Determine the (x, y) coordinate at the center of the cell enclosing the given text.  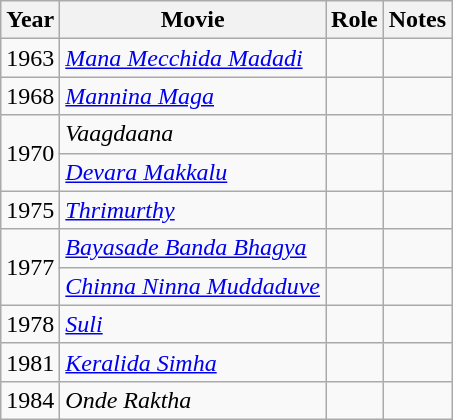
Thrimurthy (193, 210)
1963 (30, 58)
1981 (30, 362)
Keralida Simha (193, 362)
Mannina Maga (193, 96)
Chinna Ninna Muddaduve (193, 286)
Role (355, 20)
1970 (30, 153)
1968 (30, 96)
1978 (30, 324)
Movie (193, 20)
Year (30, 20)
Bayasade Banda Bhagya (193, 248)
Vaagdaana (193, 134)
Onde Raktha (193, 400)
Suli (193, 324)
Mana Mecchida Madadi (193, 58)
1975 (30, 210)
Devara Makkalu (193, 172)
1977 (30, 267)
1984 (30, 400)
Notes (417, 20)
